Provide the [x, y] coordinate of the cell's center where the given text is located.  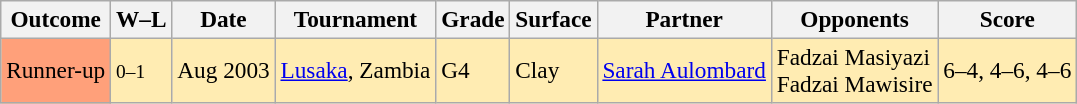
Grade [473, 19]
Outcome [56, 19]
Fadzai Masiyazi Fadzai Mawisire [854, 70]
Runner-up [56, 70]
Partner [684, 19]
G4 [473, 70]
Sarah Aulombard [684, 70]
Score [1008, 19]
Surface [554, 19]
Opponents [854, 19]
Tournament [356, 19]
W–L [142, 19]
Clay [554, 70]
Lusaka, Zambia [356, 70]
Aug 2003 [224, 70]
0–1 [142, 70]
6–4, 4–6, 4–6 [1008, 70]
Date [224, 19]
